Determine the [x, y] coordinate at the center of the cell enclosing the given text.  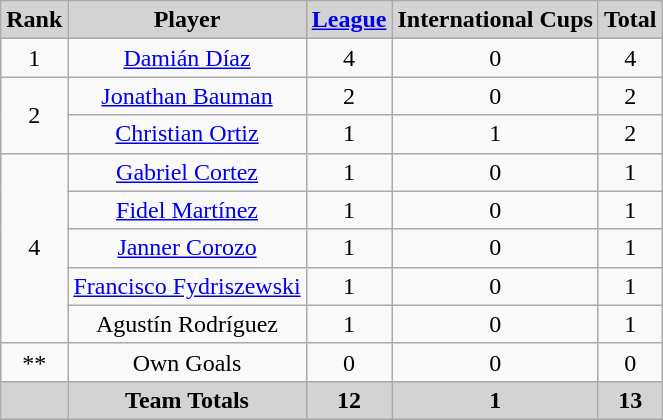
Damián Díaz [187, 58]
League [349, 20]
Own Goals [187, 362]
Francisco Fydriszewski [187, 286]
Player [187, 20]
Jonathan Bauman [187, 96]
Christian Ortiz [187, 134]
Team Totals [187, 400]
Janner Corozo [187, 248]
Agustín Rodríguez [187, 324]
12 [349, 400]
Gabriel Cortez [187, 172]
Fidel Martínez [187, 210]
** [34, 362]
Rank [34, 20]
Total [630, 20]
13 [630, 400]
International Cups [495, 20]
